Provide the [X, Y] coordinate of the cell's center where the given text is located.  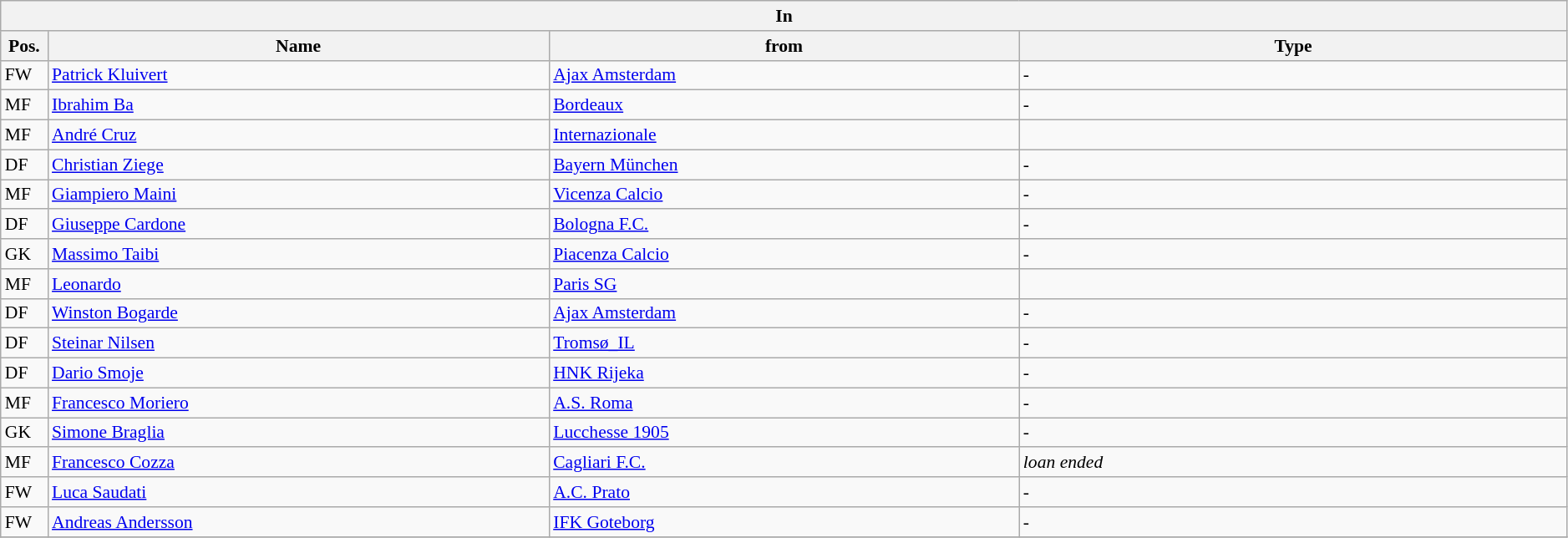
Simone Braglia [298, 433]
A.C. Prato [784, 492]
Paris SG [784, 284]
Ibrahim Ba [298, 105]
Francesco Cozza [298, 463]
Christian Ziege [298, 165]
Luca Saudati [298, 492]
Andreas Andersson [298, 522]
In [784, 16]
Type [1293, 46]
HNK Rijeka [784, 373]
IFK Goteborg [784, 522]
Internazionale [784, 135]
Tromsø_IL [784, 343]
Vicenza Calcio [784, 195]
Giampiero Maini [298, 195]
Bologna F.C. [784, 225]
Leonardo [298, 284]
Dario Smoje [298, 373]
Winston Bogarde [298, 313]
Steinar Nilsen [298, 343]
Piacenza Calcio [784, 254]
Bordeaux [784, 105]
Massimo Taibi [298, 254]
Lucchesse 1905 [784, 433]
Name [298, 46]
André Cruz [298, 135]
Bayern München [784, 165]
from [784, 46]
Pos. [24, 46]
Cagliari F.C. [784, 463]
loan ended [1293, 463]
Giuseppe Cardone [298, 225]
Francesco Moriero [298, 403]
A.S. Roma [784, 403]
Patrick Kluivert [298, 75]
